Search for the cell housing the specified text and yield its [x, y] center coordinate. 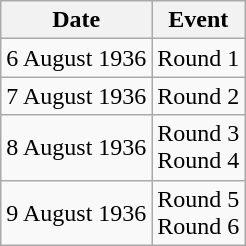
Round 3Round 4 [198, 148]
9 August 1936 [76, 212]
Event [198, 20]
Date [76, 20]
6 August 1936 [76, 58]
8 August 1936 [76, 148]
7 August 1936 [76, 96]
Round 5Round 6 [198, 212]
Round 2 [198, 96]
Round 1 [198, 58]
